Return the [X, Y] coordinate for the center point of the cell that contains the specified text.  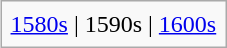
1580s | 1590s | 1600s [114, 24]
